Scan for the cell matching the given text and deliver its [X, Y] coordinate at center. 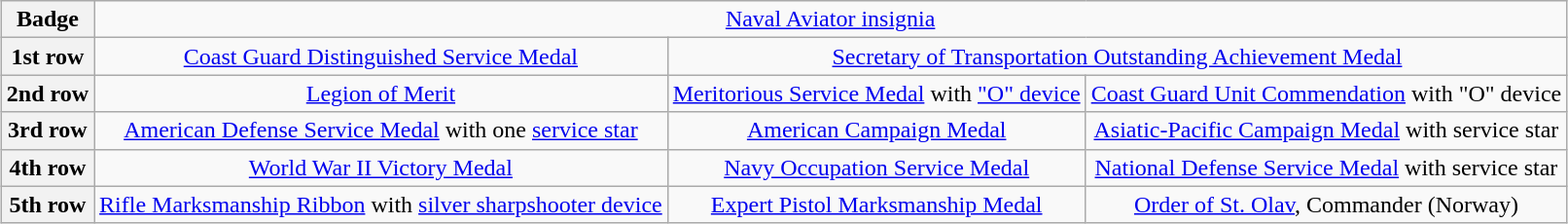
Meritorious Service Medal with "O" device [876, 93]
Badge [47, 19]
American Defense Service Medal with one service star [381, 131]
5th row [47, 205]
Secretary of Transportation Outstanding Achievement Medal [1117, 56]
National Defense Service Medal with service star [1327, 168]
World War II Victory Medal [381, 168]
Rifle Marksmanship Ribbon with silver sharpshooter device [381, 205]
Coast Guard Distinguished Service Medal [381, 56]
Naval Aviator insignia [831, 19]
Asiatic-Pacific Campaign Medal with service star [1327, 131]
2nd row [47, 93]
3rd row [47, 131]
Expert Pistol Marksmanship Medal [876, 205]
American Campaign Medal [876, 131]
Coast Guard Unit Commendation with "O" device [1327, 93]
4th row [47, 168]
Order of St. Olav, Commander (Norway) [1327, 205]
Legion of Merit [381, 93]
Navy Occupation Service Medal [876, 168]
1st row [47, 56]
